Search for the cell housing the specified text and yield its (X, Y) center coordinate. 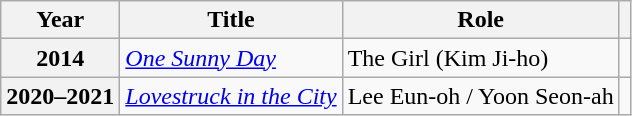
Title (231, 20)
Lovestruck in the City (231, 96)
2020–2021 (60, 96)
2014 (60, 58)
Year (60, 20)
One Sunny Day (231, 58)
Role (480, 20)
Lee Eun-oh / Yoon Seon-ah (480, 96)
The Girl (Kim Ji-ho) (480, 58)
